Pinpoint the cell where the given text exists, returning its (x, y) midpoint coordinate. 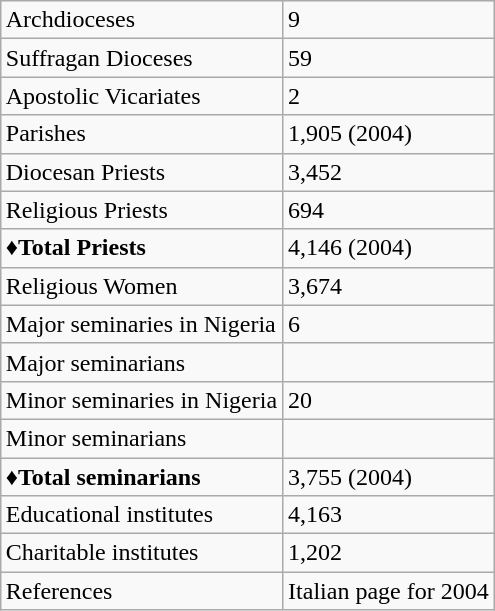
♦Total seminarians (141, 477)
Major seminaries in Nigeria (141, 324)
Minor seminarians (141, 438)
Diocesan Priests (141, 172)
4,146 (2004) (389, 248)
Parishes (141, 134)
6 (389, 324)
Italian page for 2004 (389, 591)
Educational institutes (141, 515)
Suffragan Dioceses (141, 58)
Minor seminaries in Nigeria (141, 400)
4,163 (389, 515)
1,202 (389, 553)
1,905 (2004) (389, 134)
2 (389, 96)
References (141, 591)
9 (389, 20)
Apostolic Vicariates (141, 96)
Archdioceses (141, 20)
♦Total Priests (141, 248)
694 (389, 210)
20 (389, 400)
3,452 (389, 172)
3,755 (2004) (389, 477)
Major seminarians (141, 362)
Religious Priests (141, 210)
Charitable institutes (141, 553)
3,674 (389, 286)
59 (389, 58)
Religious Women (141, 286)
